Provide the (x, y) coordinate of the cell's center where the given text is located.  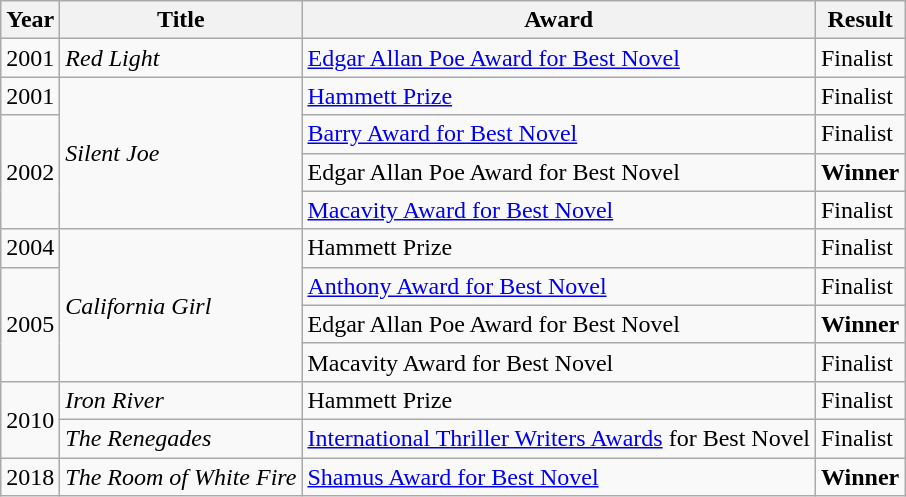
California Girl (181, 305)
2002 (30, 172)
The Room of White Fire (181, 477)
Award (559, 20)
Shamus Award for Best Novel (559, 477)
Red Light (181, 58)
International Thriller Writers Awards for Best Novel (559, 438)
The Renegades (181, 438)
2004 (30, 248)
Title (181, 20)
Iron River (181, 400)
Year (30, 20)
2005 (30, 324)
Result (860, 20)
Silent Joe (181, 153)
2018 (30, 477)
Anthony Award for Best Novel (559, 286)
2010 (30, 419)
Barry Award for Best Novel (559, 134)
